Identify which cell holds the provided text, then report its (X, Y) central coordinate. 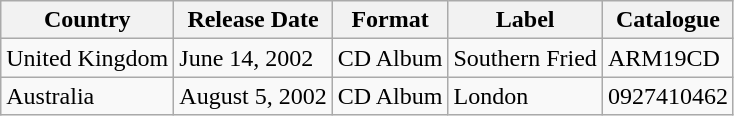
Label (525, 20)
ARM19CD (668, 58)
Release Date (253, 20)
June 14, 2002 (253, 58)
Catalogue (668, 20)
London (525, 96)
0927410462 (668, 96)
Format (390, 20)
United Kingdom (88, 58)
August 5, 2002 (253, 96)
Southern Fried (525, 58)
Australia (88, 96)
Country (88, 20)
